Pinpoint the cell where the given text exists, returning its (x, y) midpoint coordinate. 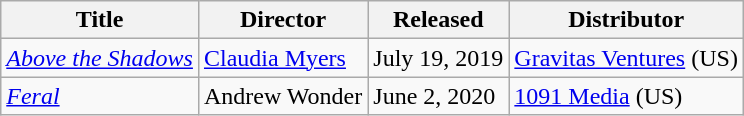
Title (100, 20)
Above the Shadows (100, 58)
Director (282, 20)
Feral (100, 96)
1091 Media (US) (626, 96)
Gravitas Ventures (US) (626, 58)
Andrew Wonder (282, 96)
Released (438, 20)
June 2, 2020 (438, 96)
Distributor (626, 20)
Claudia Myers (282, 58)
July 19, 2019 (438, 58)
